Find where the given text appears and provide that cell's center as (X, Y) coordinate. 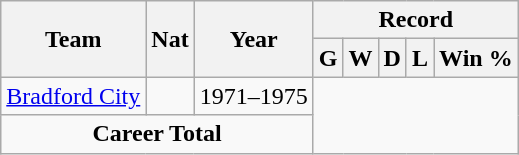
Nat (170, 39)
Team (74, 39)
Career Total (158, 134)
1971–1975 (254, 96)
Win % (476, 58)
Record (416, 20)
L (420, 58)
Year (254, 39)
Bradford City (74, 96)
D (392, 58)
W (360, 58)
G (328, 58)
